Find where the given text appears and provide that cell's center as (X, Y) coordinate. 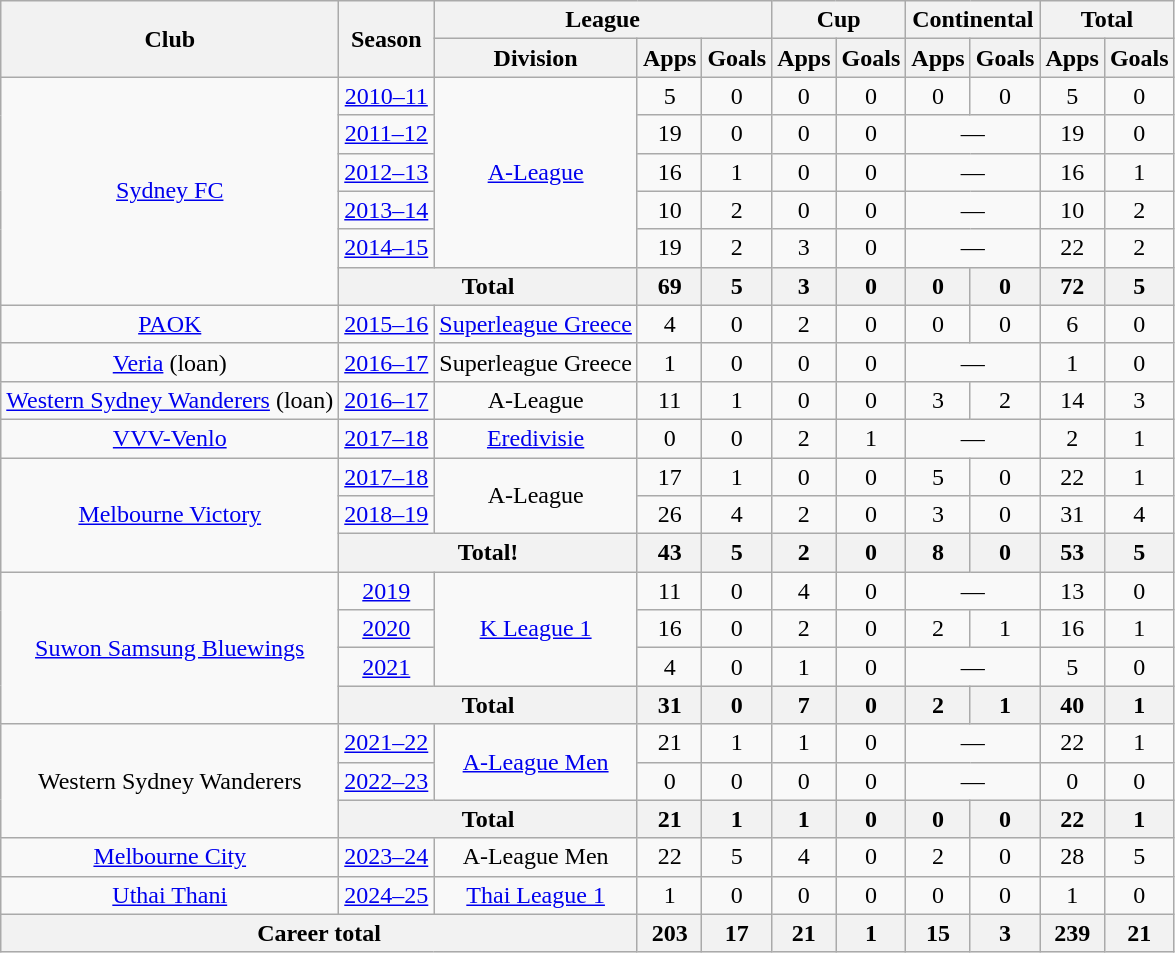
Thai League 1 (536, 895)
VVV-Venlo (170, 438)
Sydney FC (170, 191)
Western Sydney Wanderers (loan) (170, 400)
13 (1072, 591)
28 (1072, 857)
40 (1072, 705)
Veria (loan) (170, 362)
2019 (386, 591)
72 (1072, 286)
2014–15 (386, 248)
Continental (973, 20)
43 (669, 553)
2024–25 (386, 895)
Uthai Thani (170, 895)
2022–23 (386, 781)
2015–16 (386, 324)
Melbourne Victory (170, 515)
239 (1072, 933)
53 (1072, 553)
Total! (488, 553)
Club (170, 39)
26 (669, 515)
PAOK (170, 324)
69 (669, 286)
Western Sydney Wanderers (170, 781)
203 (669, 933)
Eredivisie (536, 438)
Career total (320, 933)
2013–14 (386, 210)
2012–13 (386, 172)
League (603, 20)
Cup (839, 20)
Suwon Samsung Bluewings (170, 648)
2010–11 (386, 96)
7 (804, 705)
Season (386, 39)
2021 (386, 667)
2018–19 (386, 515)
15 (938, 933)
2011–12 (386, 134)
14 (1072, 400)
6 (1072, 324)
Division (536, 58)
2021–22 (386, 743)
8 (938, 553)
K League 1 (536, 629)
Melbourne City (170, 857)
2020 (386, 629)
2023–24 (386, 857)
